From the cell containing the given text, extract its center point as [x, y] coordinate. 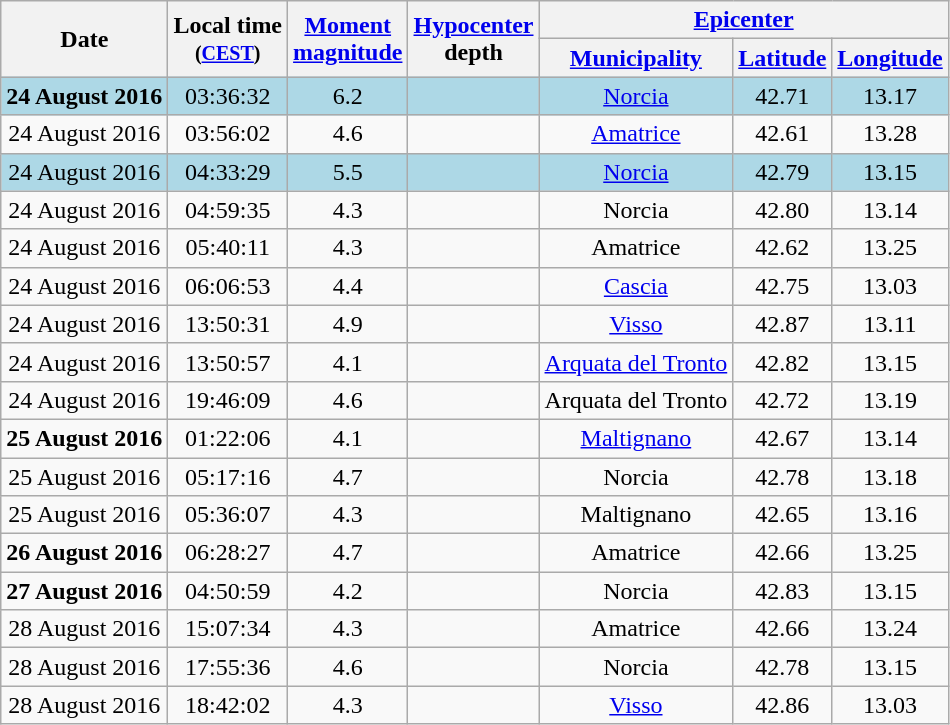
Longitude [890, 58]
Latitude [782, 58]
13.19 [890, 400]
18:42:02 [228, 705]
13.28 [890, 134]
42.86 [782, 705]
4.2 [348, 591]
04:59:35 [228, 210]
05:17:16 [228, 477]
Date [84, 39]
42.71 [782, 96]
13.11 [890, 324]
42.62 [782, 248]
4.9 [348, 324]
42.75 [782, 286]
06:06:53 [228, 286]
42.80 [782, 210]
42.82 [782, 362]
05:36:07 [228, 515]
42.61 [782, 134]
13.24 [890, 629]
13:50:31 [228, 324]
4.4 [348, 286]
42.67 [782, 438]
17:55:36 [228, 667]
42.65 [782, 515]
01:22:06 [228, 438]
42.83 [782, 591]
19:46:09 [228, 400]
5.5 [348, 172]
Cascia [636, 286]
Epicenter [744, 20]
13.18 [890, 477]
03:56:02 [228, 134]
04:50:59 [228, 591]
03:36:32 [228, 96]
Momentmagnitude [348, 39]
Local time (CEST) [228, 39]
6.2 [348, 96]
Hypocenterdepth [474, 39]
13:50:57 [228, 362]
15:07:34 [228, 629]
Municipality [636, 58]
06:28:27 [228, 553]
05:40:11 [228, 248]
13.17 [890, 96]
26 August 2016 [84, 553]
42.87 [782, 324]
04:33:29 [228, 172]
42.79 [782, 172]
13.16 [890, 515]
27 August 2016 [84, 591]
42.72 [782, 400]
